Identify which cell holds the provided text, then report its (X, Y) central coordinate. 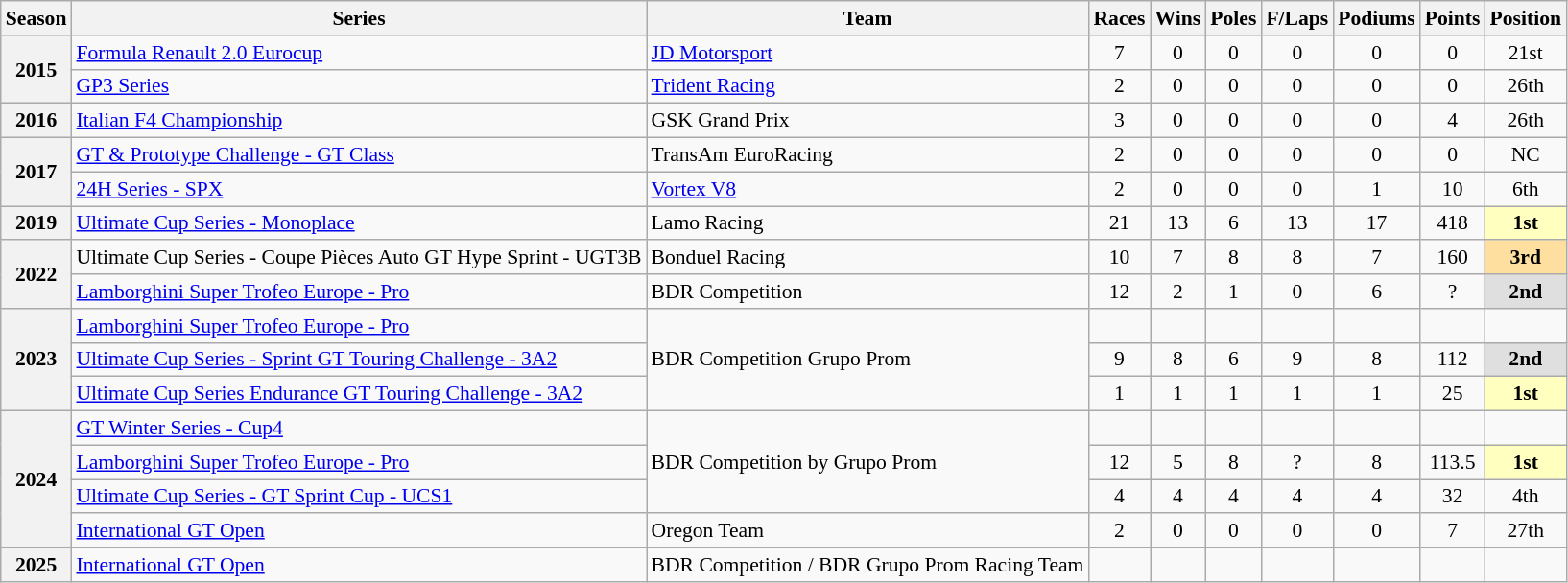
Trident Racing (867, 86)
GSK Grand Prix (867, 121)
Lamo Racing (867, 223)
2023 (36, 361)
418 (1453, 223)
160 (1453, 258)
6th (1526, 189)
21st (1526, 53)
21 (1119, 223)
2019 (36, 223)
25 (1453, 394)
Ultimate Cup Series - Sprint GT Touring Challenge - 3A2 (359, 360)
TransAm EuroRacing (867, 155)
BDR Competition (867, 291)
GT Winter Series - Cup4 (359, 429)
Series (359, 18)
GP3 Series (359, 86)
Vortex V8 (867, 189)
4th (1526, 497)
2024 (36, 479)
JD Motorsport (867, 53)
Team (867, 18)
Ultimate Cup Series - GT Sprint Cup - UCS1 (359, 497)
Points (1453, 18)
24H Series - SPX (359, 189)
Season (36, 18)
113.5 (1453, 462)
3rd (1526, 258)
32 (1453, 497)
Oregon Team (867, 531)
BDR Competition Grupo Prom (867, 361)
BDR Competition by Grupo Prom (867, 462)
Poles (1233, 18)
Italian F4 Championship (359, 121)
17 (1376, 223)
F/Laps (1297, 18)
3 (1119, 121)
2022 (36, 274)
2015 (36, 69)
Races (1119, 18)
112 (1453, 360)
Formula Renault 2.0 Eurocup (359, 53)
27th (1526, 531)
2016 (36, 121)
BDR Competition / BDR Grupo Prom Racing Team (867, 565)
Ultimate Cup Series Endurance GT Touring Challenge - 3A2 (359, 394)
5 (1178, 462)
2025 (36, 565)
Ultimate Cup Series - Monoplace (359, 223)
Podiums (1376, 18)
2017 (36, 173)
NC (1526, 155)
Bonduel Racing (867, 258)
GT & Prototype Challenge - GT Class (359, 155)
Wins (1178, 18)
Position (1526, 18)
Ultimate Cup Series - Coupe Pièces Auto GT Hype Sprint - UGT3B (359, 258)
